Return the (x, y) coordinate for the center point of the cell that contains the specified text.  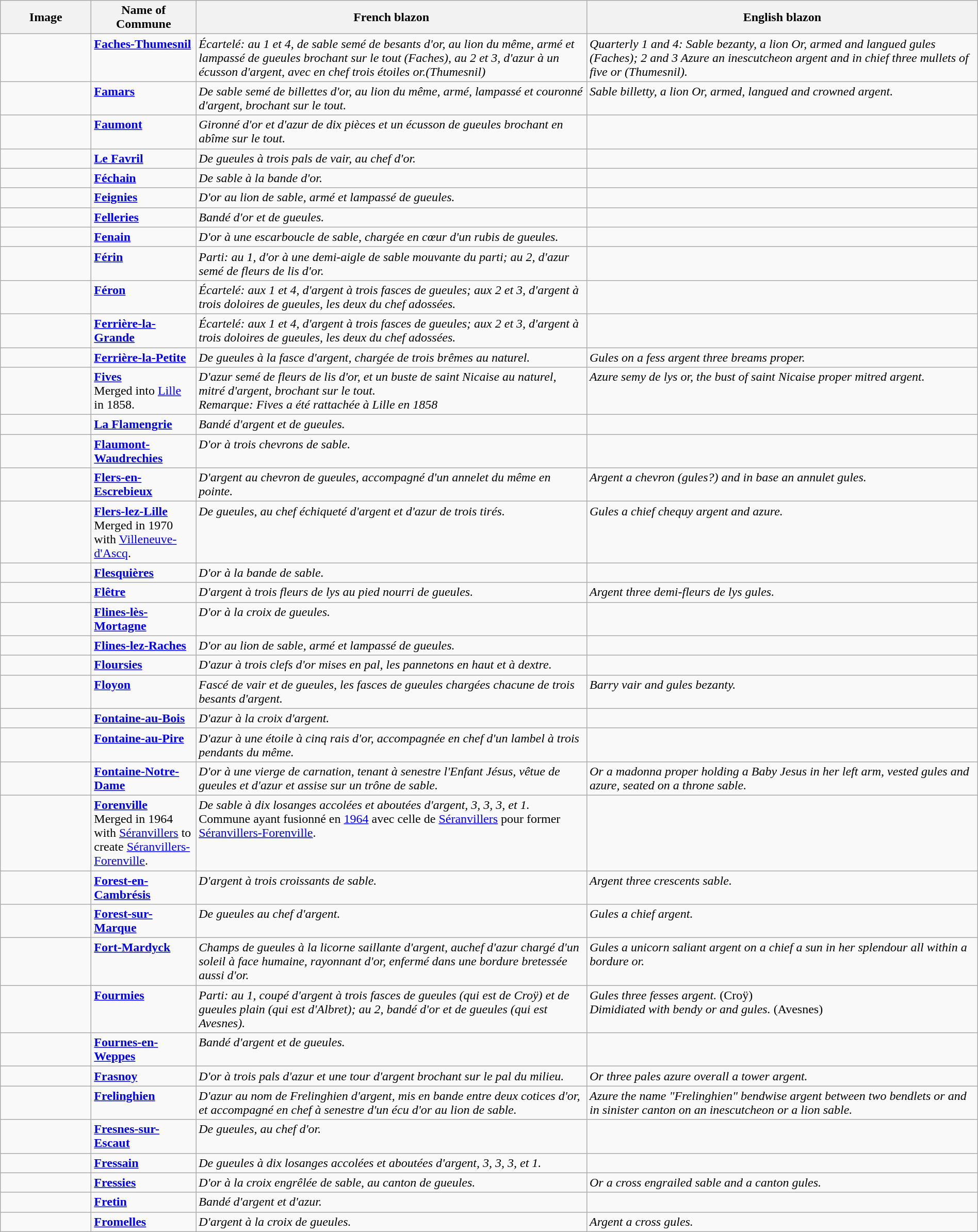
D'azur à une étoile à cinq rais d'or, accompagnée en chef d'un lambel à trois pendants du même. (392, 745)
Fressies (143, 1182)
D'or à la croix de gueules. (392, 619)
Fretin (143, 1202)
Fressain (143, 1163)
Gules three fesses argent. (Croÿ)Dimidiated with bendy or and gules. (Avesnes) (782, 1009)
La Flamengrie (143, 425)
D'argent à la croix de gueules. (392, 1222)
Forest-sur-Marque (143, 921)
Flêtre (143, 592)
De gueules à dix losanges accolées et aboutées d'argent, 3, 3, 3, et 1. (392, 1163)
Argent a cross gules. (782, 1222)
De sable à la bande d'or. (392, 178)
Floursies (143, 665)
Azure the name "Frelinghien" bendwise argent between two bendlets or and in sinister canton on an inescutcheon or a lion sable. (782, 1103)
Gules a chief argent. (782, 921)
Forest-en-Cambrésis (143, 887)
French blazon (392, 18)
D'or à une escarboucle de sable, chargée en cœur d'un rubis de gueules. (392, 237)
De gueules, au chef échiqueté d'argent et d'azur de trois tirés. (392, 532)
Or a madonna proper holding a Baby Jesus in her left arm, vested gules and azure, seated on a throne sable. (782, 778)
Faumont (143, 132)
Ferrière-la-Petite (143, 358)
Fontaine-au-Pire (143, 745)
Image (46, 18)
Parti: au 1, d'or à une demi-aigle de sable mouvante du parti; au 2, d'azur semé de fleurs de lis d'or. (392, 263)
Argent three demi-fleurs de lys gules. (782, 592)
Or a cross engrailed sable and a canton gules. (782, 1182)
Gironné d'or et d'azur de dix pièces et un écusson de gueules brochant en abîme sur le tout. (392, 132)
D'or à la bande de sable. (392, 573)
Férin (143, 263)
Flesquières (143, 573)
Floyon (143, 691)
D'argent à trois croissants de sable. (392, 887)
Bandé d'or et de gueules. (392, 217)
Féchain (143, 178)
De gueules à la fasce d'argent, chargée de trois brêmes au naturel. (392, 358)
Flers-lez-LilleMerged in 1970 with Villeneuve-d'Ascq. (143, 532)
Fort-Mardyck (143, 962)
Fontaine-au-Bois (143, 718)
De gueules, au chef d'or. (392, 1136)
Fournes-en-Weppes (143, 1049)
Barry vair and gules bezanty. (782, 691)
De gueules au chef d'argent. (392, 921)
De sable semé de billettes d'or, au lion du même, armé, lampassé et couronné d'argent, brochant sur le tout. (392, 98)
ForenvilleMerged in 1964 with Séranvillers to create Séranvillers-Forenville. (143, 833)
Gules a unicorn saliant argent on a chief a sun in her splendour all within a bordure or. (782, 962)
Argent three crescents sable. (782, 887)
Or three pales azure overall a tower argent. (782, 1076)
Sable billetty, a lion Or, armed, langued and crowned argent. (782, 98)
Frelinghien (143, 1103)
Gules on a fess argent three breams proper. (782, 358)
English blazon (782, 18)
D'azur à trois clefs d'or mises en pal, les pannetons en haut et à dextre. (392, 665)
Frasnoy (143, 1076)
Fromelles (143, 1222)
Flers-en-Escrebieux (143, 485)
Gules a chief chequy argent and azure. (782, 532)
Argent a chevron (gules?) and in base an annulet gules. (782, 485)
Famars (143, 98)
Le Favril (143, 158)
D'argent au chevron de gueules, accompagné d'un annelet du même en pointe. (392, 485)
D'or à trois chevrons de sable. (392, 451)
Feignies (143, 198)
Name of Commune (143, 18)
Ferrière-la-Grande (143, 330)
D'or à trois pals d'azur et une tour d'argent brochant sur le pal du milieu. (392, 1076)
Fascé de vair et de gueules, les fasces de gueules chargées chacune de trois besants d'argent. (392, 691)
FivesMerged into Lille in 1858. (143, 391)
Felleries (143, 217)
Fresnes-sur-Escaut (143, 1136)
Flines-lez-Raches (143, 645)
Bandé d'argent et d'azur. (392, 1202)
Fenain (143, 237)
Faches-Thumesnil (143, 58)
De gueules à trois pals de vair, au chef d'or. (392, 158)
Fourmies (143, 1009)
D'argent à trois fleurs de lys au pied nourri de gueules. (392, 592)
Flaumont-Waudrechies (143, 451)
D'azur au nom de Frelinghien d'argent, mis en bande entre deux cotices d'or, et accompagné en chef à senestre d'un écu d'or au lion de sable. (392, 1103)
D'azur à la croix d'argent. (392, 718)
Fontaine-Notre-Dame (143, 778)
Féron (143, 297)
Flines-lès-Mortagne (143, 619)
D'or à la croix engrêlée de sable, au canton de gueules. (392, 1182)
Azure semy de lys or, the bust of saint Nicaise proper mitred argent. (782, 391)
D'or à une vierge de carnation, tenant à senestre l'Enfant Jésus, vêtue de gueules et d'azur et assise sur un trône de sable. (392, 778)
